Find where the given text appears and provide that cell's center as [X, Y] coordinate. 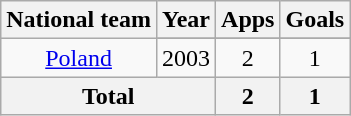
2003 [186, 58]
Total [108, 96]
Year [186, 20]
National team [79, 20]
Apps [248, 20]
Poland [79, 58]
Goals [315, 20]
